From the cell containing the given text, extract its center point as (X, Y) coordinate. 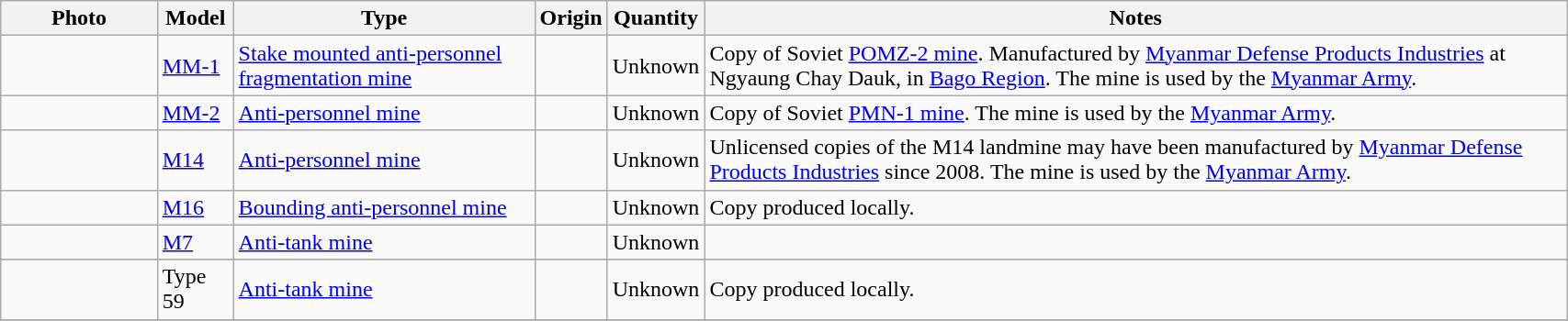
MM-2 (195, 113)
M14 (195, 160)
MM-1 (195, 66)
Type (384, 18)
M16 (195, 207)
Photo (79, 18)
Copy of Soviet PMN-1 mine. The mine is used by the Myanmar Army. (1135, 113)
M7 (195, 242)
Origin (571, 18)
Quantity (656, 18)
Type 59 (195, 290)
Notes (1135, 18)
Model (195, 18)
Bounding anti-personnel mine (384, 207)
Stake mounted anti-personnel fragmentation mine (384, 66)
